Locate the cell with the specified text and output its (X, Y) center coordinate. 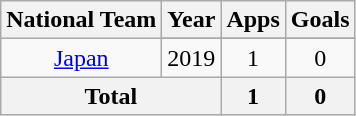
Year (192, 20)
National Team (82, 20)
Total (111, 96)
Japan (82, 58)
Apps (253, 20)
2019 (192, 58)
Goals (320, 20)
